For the text-containing cell, return its midpoint in (x, y) coordinate format. 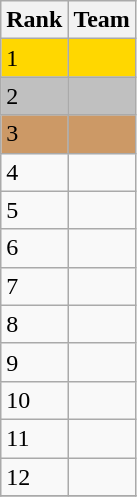
9 (34, 362)
Team (102, 20)
1 (34, 58)
7 (34, 286)
3 (34, 134)
Rank (34, 20)
12 (34, 477)
4 (34, 172)
10 (34, 400)
11 (34, 438)
5 (34, 210)
2 (34, 96)
6 (34, 248)
8 (34, 324)
